Output the (x, y) coordinate of the center of the cell containing the given text.  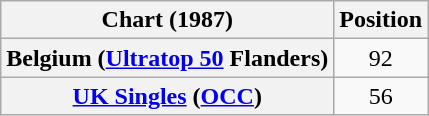
92 (381, 58)
56 (381, 96)
Chart (1987) (168, 20)
UK Singles (OCC) (168, 96)
Position (381, 20)
Belgium (Ultratop 50 Flanders) (168, 58)
